From the cell containing the given text, extract its center point as [x, y] coordinate. 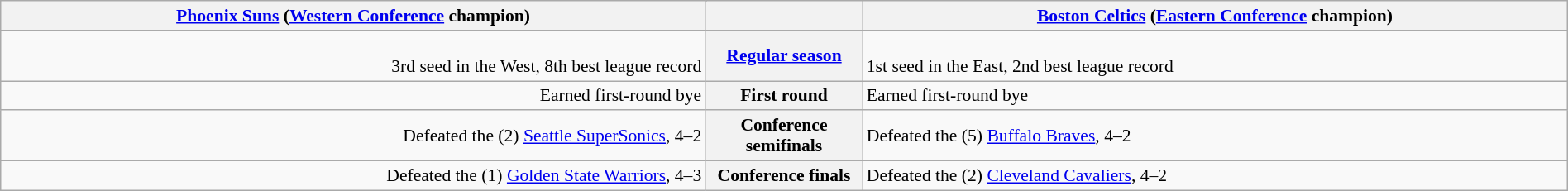
3rd seed in the West, 8th best league record [354, 56]
1st seed in the East, 2nd best league record [1216, 56]
Defeated the (2) Cleveland Cavaliers, 4–2 [1216, 176]
Defeated the (5) Buffalo Braves, 4–2 [1216, 136]
Conference semifinals [784, 136]
Regular season [784, 56]
Defeated the (1) Golden State Warriors, 4–3 [354, 176]
First round [784, 96]
Conference finals [784, 176]
Boston Celtics (Eastern Conference champion) [1216, 16]
Defeated the (2) Seattle SuperSonics, 4–2 [354, 136]
Phoenix Suns (Western Conference champion) [354, 16]
